Locate the cell with the specified text and output its (x, y) center coordinate. 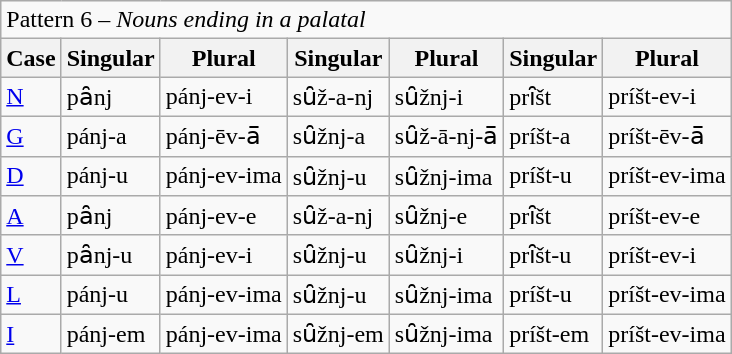
Case (31, 58)
sȗžnj-em (338, 334)
sȗž-ā-nj-ā̄ (446, 136)
pánj-ēv-ā̄ (224, 136)
sȗžnj-a (338, 136)
príšt-a (554, 136)
V (31, 255)
A (31, 216)
príšt-em (554, 334)
L (31, 295)
príšt-ev-e (667, 216)
pánj-em (110, 334)
pánj-ev-e (224, 216)
sȗžnj-e (446, 216)
Pattern 6 – Nouns ending in a palatal (366, 20)
prȋšt-u (554, 255)
N (31, 97)
D (31, 176)
I (31, 334)
pȃnj-u (110, 255)
G (31, 136)
príšt-ēv-ā̄ (667, 136)
pánj-a (110, 136)
